Pinpoint the cell where the given text exists, returning its [X, Y] midpoint coordinate. 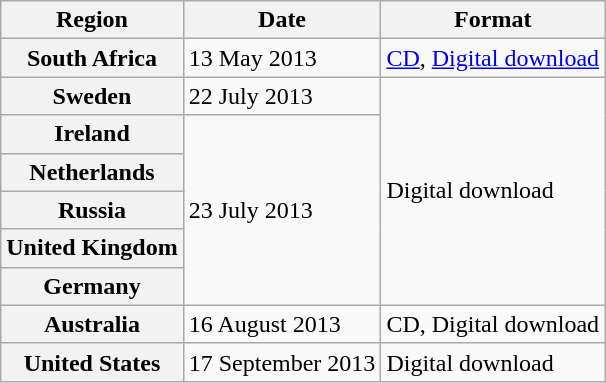
Germany [92, 286]
22 July 2013 [282, 96]
Sweden [92, 96]
Ireland [92, 134]
23 July 2013 [282, 210]
United Kingdom [92, 248]
17 September 2013 [282, 362]
South Africa [92, 58]
16 August 2013 [282, 324]
Australia [92, 324]
13 May 2013 [282, 58]
Russia [92, 210]
Date [282, 20]
United States [92, 362]
Region [92, 20]
Netherlands [92, 172]
Format [493, 20]
